For the text-containing cell, return its midpoint in (x, y) coordinate format. 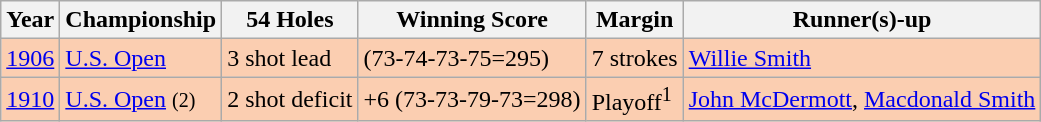
Year (30, 20)
1906 (30, 58)
+6 (73-73-79-73=298) (472, 100)
Margin (634, 20)
U.S. Open (141, 58)
U.S. Open (2) (141, 100)
7 strokes (634, 58)
Playoff1 (634, 100)
54 Holes (290, 20)
Winning Score (472, 20)
3 shot lead (290, 58)
John McDermott, Macdonald Smith (862, 100)
Championship (141, 20)
2 shot deficit (290, 100)
Willie Smith (862, 58)
(73-74-73-75=295) (472, 58)
Runner(s)-up (862, 20)
1910 (30, 100)
